Output the (X, Y) coordinate of the center of the cell containing the given text.  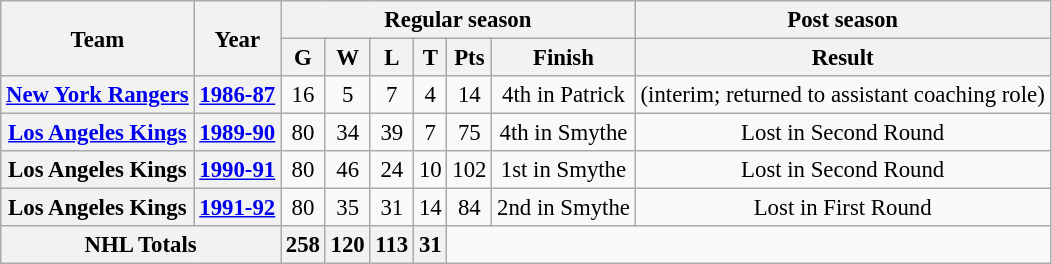
NHL Totals (141, 245)
258 (304, 245)
46 (348, 170)
75 (470, 133)
Year (238, 38)
10 (430, 170)
4 (430, 95)
1st in Smythe (564, 170)
24 (392, 170)
Team (98, 38)
(interim; returned to assistant coaching role) (842, 95)
1989-90 (238, 133)
2nd in Smythe (564, 208)
L (392, 58)
1986-87 (238, 95)
39 (392, 133)
T (430, 58)
Regular season (458, 20)
Pts (470, 58)
1991-92 (238, 208)
4th in Smythe (564, 133)
34 (348, 133)
Lost in First Round (842, 208)
Result (842, 58)
Finish (564, 58)
W (348, 58)
4th in Patrick (564, 95)
120 (348, 245)
16 (304, 95)
113 (392, 245)
Post season (842, 20)
New York Rangers (98, 95)
102 (470, 170)
35 (348, 208)
1990-91 (238, 170)
G (304, 58)
84 (470, 208)
5 (348, 95)
